For the text-containing cell, return its midpoint in (x, y) coordinate format. 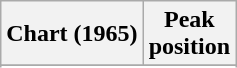
Chart (1965) (72, 34)
Peak position (189, 34)
